Scan for the cell matching the given text and deliver its (X, Y) coordinate at center. 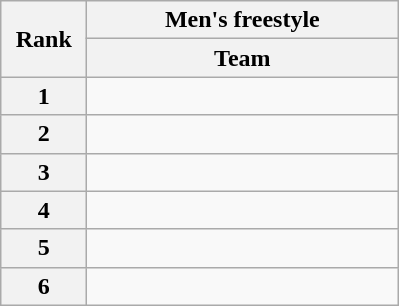
Team (242, 58)
5 (44, 248)
Men's freestyle (242, 20)
6 (44, 286)
3 (44, 172)
4 (44, 210)
Rank (44, 39)
2 (44, 134)
1 (44, 96)
